Pinpoint the cell where the given text exists, returning its [X, Y] midpoint coordinate. 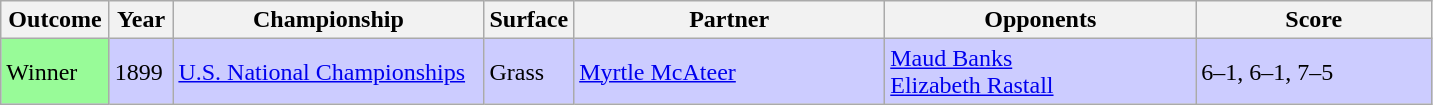
U.S. National Championships [328, 72]
Championship [328, 20]
Partner [730, 20]
Maud Banks Elizabeth Rastall [1040, 72]
Year [141, 20]
Outcome [56, 20]
Myrtle McAteer [730, 72]
Grass [529, 72]
Opponents [1040, 20]
6–1, 6–1, 7–5 [1314, 72]
Winner [56, 72]
Surface [529, 20]
Score [1314, 20]
1899 [141, 72]
